Return [X, Y] of the center of cell containing provided text 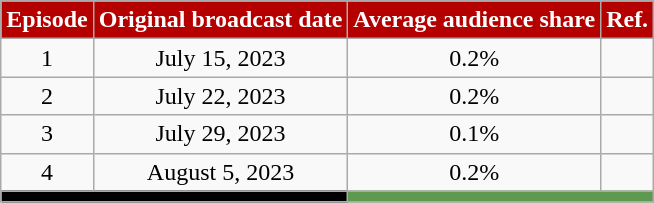
Average audience share [474, 20]
August 5, 2023 [220, 172]
2 [47, 96]
4 [47, 172]
3 [47, 134]
Original broadcast date [220, 20]
Episode [47, 20]
July 29, 2023 [220, 134]
Ref. [628, 20]
July 22, 2023 [220, 96]
1 [47, 58]
0.1% [474, 134]
July 15, 2023 [220, 58]
